For the text-containing cell, return its midpoint in (X, Y) coordinate format. 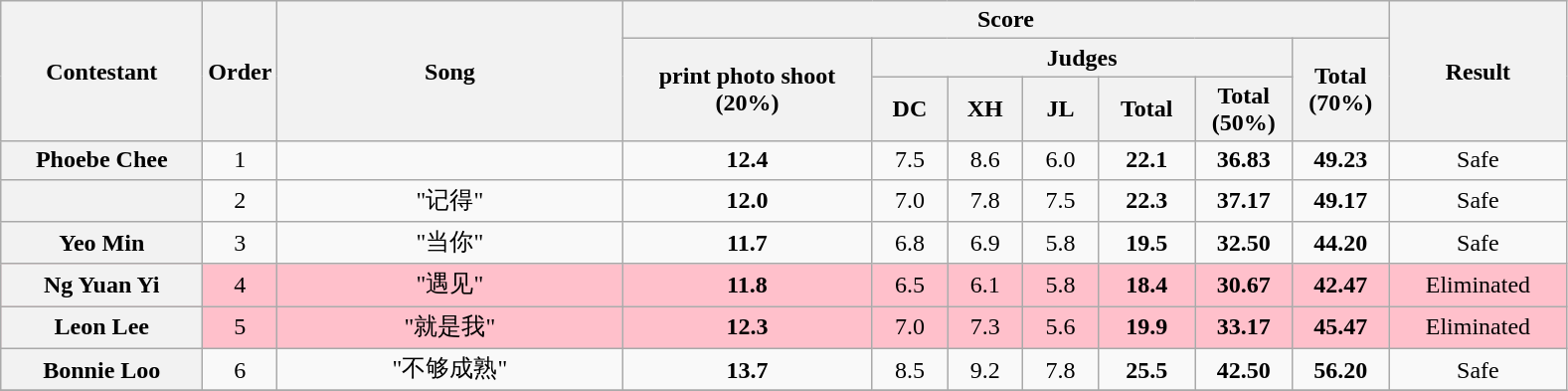
37.17 (1243, 201)
"不够成熟" (449, 370)
Total(50%) (1243, 109)
13.7 (748, 370)
6.5 (910, 285)
Bonnie Loo (101, 370)
8.6 (985, 160)
"记得" (449, 201)
Score (1006, 20)
1 (241, 160)
18.4 (1147, 285)
5.6 (1061, 328)
6.0 (1061, 160)
33.17 (1243, 328)
JL (1061, 109)
19.9 (1147, 328)
8.5 (910, 370)
22.3 (1147, 201)
XH (985, 109)
11.7 (748, 243)
6 (241, 370)
Phoebe Chee (101, 160)
6.9 (985, 243)
9.2 (985, 370)
Leon Lee (101, 328)
Total(70%) (1340, 90)
4 (241, 285)
25.5 (1147, 370)
11.8 (748, 285)
19.5 (1147, 243)
42.50 (1243, 370)
2 (241, 201)
44.20 (1340, 243)
"遇见" (449, 285)
12.4 (748, 160)
5 (241, 328)
Song (449, 72)
12.3 (748, 328)
42.47 (1340, 285)
Order (241, 72)
"就是我" (449, 328)
Judges (1082, 58)
Yeo Min (101, 243)
"当你" (449, 243)
49.17 (1340, 201)
DC (910, 109)
6.1 (985, 285)
30.67 (1243, 285)
Result (1478, 72)
56.20 (1340, 370)
32.50 (1243, 243)
36.83 (1243, 160)
12.0 (748, 201)
print photo shoot(20%) (748, 90)
3 (241, 243)
49.23 (1340, 160)
6.8 (910, 243)
45.47 (1340, 328)
7.3 (985, 328)
22.1 (1147, 160)
Total (1147, 109)
Ng Yuan Yi (101, 285)
Contestant (101, 72)
